Capture the cell that displays the provided text and extract its [x, y] central coordinate. 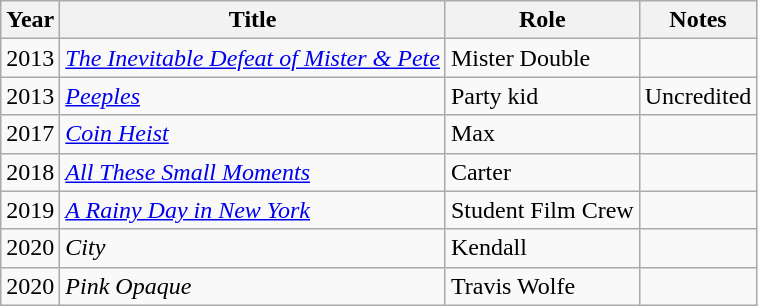
Uncredited [698, 96]
Carter [542, 172]
Pink Opaque [253, 286]
A Rainy Day in New York [253, 210]
Role [542, 20]
Kendall [542, 248]
City [253, 248]
Peeples [253, 96]
2017 [30, 134]
Max [542, 134]
Travis Wolfe [542, 286]
2019 [30, 210]
Year [30, 20]
Party kid [542, 96]
Notes [698, 20]
All These Small Moments [253, 172]
Coin Heist [253, 134]
Title [253, 20]
Mister Double [542, 58]
2018 [30, 172]
Student Film Crew [542, 210]
The Inevitable Defeat of Mister & Pete [253, 58]
